Extract the [x, y] coordinate from the center of the cell holding the provided text.  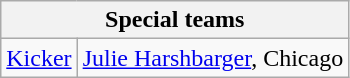
Kicker [39, 58]
Special teams [175, 20]
Julie Harshbarger, Chicago [213, 58]
